Pinpoint the cell where the given text exists, returning its [x, y] midpoint coordinate. 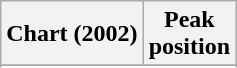
Chart (2002) [72, 34]
Peakposition [189, 34]
